Extract the (X, Y) coordinate from the center of the cell holding the provided text.  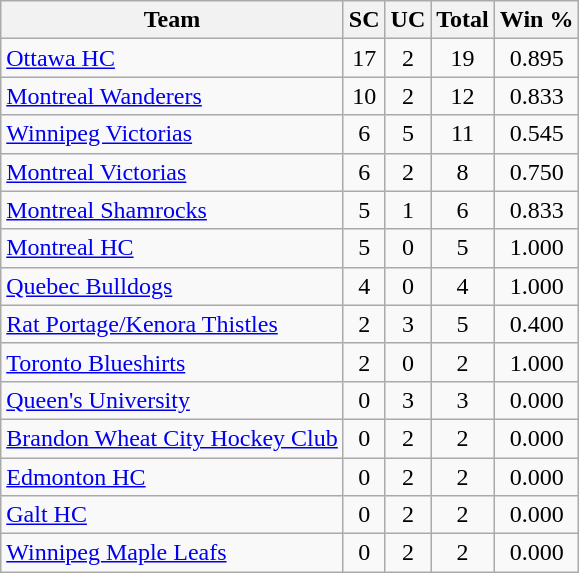
Win % (536, 20)
0.400 (536, 324)
Rat Portage/Kenora Thistles (172, 324)
Winnipeg Victorias (172, 134)
Queen's University (172, 400)
10 (364, 96)
Montreal Shamrocks (172, 210)
Brandon Wheat City Hockey Club (172, 438)
Montreal HC (172, 248)
Team (172, 20)
Edmonton HC (172, 477)
8 (463, 172)
Ottawa HC (172, 58)
17 (364, 58)
SC (364, 20)
11 (463, 134)
Total (463, 20)
1 (408, 210)
12 (463, 96)
UC (408, 20)
Toronto Blueshirts (172, 362)
0.750 (536, 172)
Galt HC (172, 515)
0.895 (536, 58)
Winnipeg Maple Leafs (172, 553)
Quebec Bulldogs (172, 286)
0.545 (536, 134)
Montreal Wanderers (172, 96)
Montreal Victorias (172, 172)
19 (463, 58)
